Return [x, y] of the center of cell containing provided text 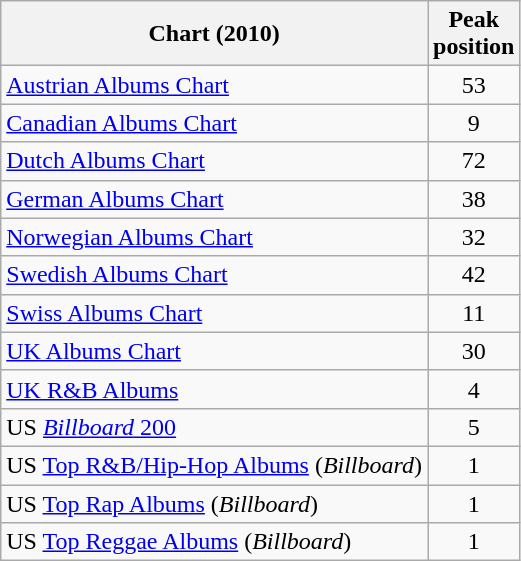
Dutch Albums Chart [214, 161]
US Top Rap Albums (Billboard) [214, 503]
Austrian Albums Chart [214, 85]
German Albums Chart [214, 199]
38 [474, 199]
Norwegian Albums Chart [214, 237]
11 [474, 313]
Peakposition [474, 34]
72 [474, 161]
Canadian Albums Chart [214, 123]
Swedish Albums Chart [214, 275]
30 [474, 351]
42 [474, 275]
Swiss Albums Chart [214, 313]
4 [474, 389]
5 [474, 427]
9 [474, 123]
UK R&B Albums [214, 389]
US Billboard 200 [214, 427]
Chart (2010) [214, 34]
US Top R&B/Hip-Hop Albums (Billboard) [214, 465]
UK Albums Chart [214, 351]
32 [474, 237]
53 [474, 85]
US Top Reggae Albums (Billboard) [214, 542]
